Return the (x, y) coordinate for the center point of the cell that contains the specified text.  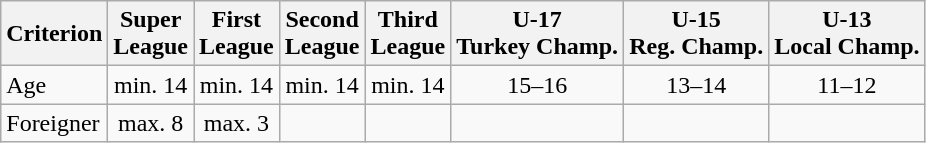
FirstLeague (237, 34)
Criterion (54, 34)
13–14 (696, 85)
U-15Reg. Champ. (696, 34)
Foreigner (54, 123)
max. 8 (151, 123)
SuperLeague (151, 34)
U-17 Turkey Champ. (538, 34)
Age (54, 85)
max. 3 (237, 123)
11–12 (847, 85)
SecondLeague (322, 34)
15–16 (538, 85)
ThirdLeague (408, 34)
U-13Local Champ. (847, 34)
